Search for the cell housing the specified text and yield its [x, y] center coordinate. 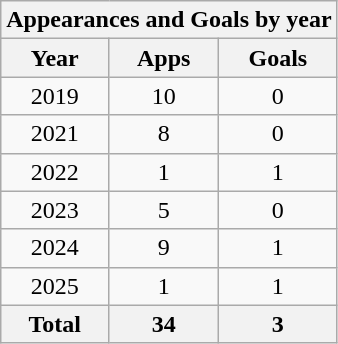
5 [164, 210]
2021 [55, 134]
2024 [55, 248]
Year [55, 58]
Appearances and Goals by year [169, 20]
10 [164, 96]
34 [164, 324]
2019 [55, 96]
9 [164, 248]
8 [164, 134]
2023 [55, 210]
Total [55, 324]
2022 [55, 172]
Apps [164, 58]
2025 [55, 286]
Goals [278, 58]
3 [278, 324]
